Locate the cell with the specified text and output its [X, Y] center coordinate. 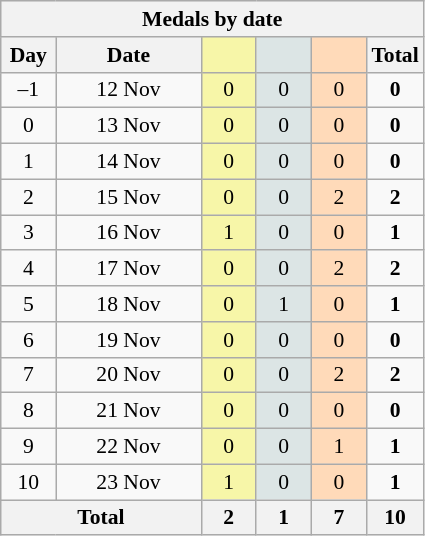
8 [28, 411]
6 [28, 340]
23 Nov [128, 482]
22 Nov [128, 447]
Date [128, 55]
4 [28, 269]
12 Nov [128, 90]
16 Nov [128, 233]
18 Nov [128, 304]
13 Nov [128, 126]
3 [28, 233]
19 Nov [128, 340]
15 Nov [128, 197]
17 Nov [128, 269]
14 Nov [128, 162]
21 Nov [128, 411]
5 [28, 304]
Day [28, 55]
Medals by date [212, 19]
20 Nov [128, 375]
–1 [28, 90]
9 [28, 447]
